Detect which cell encompasses the target text, then output its [x, y] center coordinate. 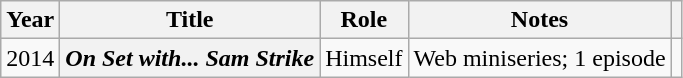
Himself [364, 58]
Title [190, 20]
Year [30, 20]
Role [364, 20]
Web miniseries; 1 episode [540, 58]
2014 [30, 58]
On Set with... Sam Strike [190, 58]
Notes [540, 20]
